Provide the [X, Y] coordinate of the cell's center where the given text is located.  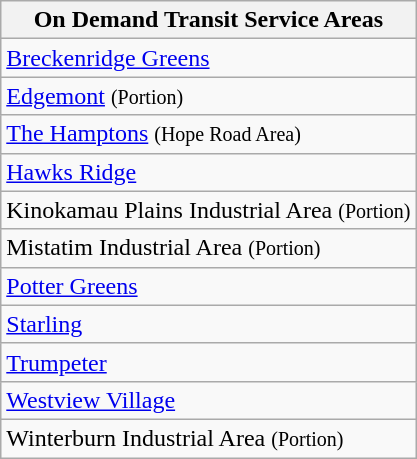
Mistatim Industrial Area (Portion) [208, 248]
Kinokamau Plains Industrial Area (Portion) [208, 210]
Breckenridge Greens [208, 58]
Starling [208, 324]
Edgemont (Portion) [208, 96]
Westview Village [208, 400]
Potter Greens [208, 286]
The Hamptons (Hope Road Area) [208, 134]
Trumpeter [208, 362]
Hawks Ridge [208, 172]
Winterburn Industrial Area (Portion) [208, 438]
On Demand Transit Service Areas [208, 20]
